Locate the cell with the specified text and output its [X, Y] center coordinate. 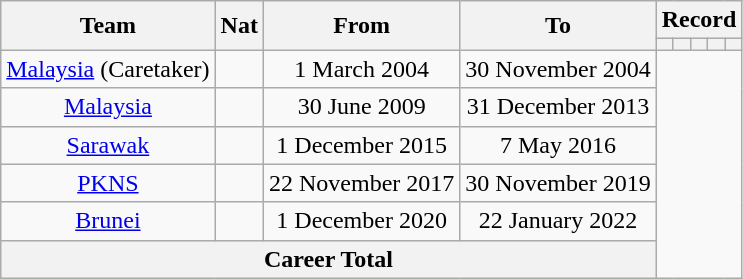
To [558, 26]
22 November 2017 [361, 183]
7 May 2016 [558, 145]
Career Total [328, 259]
30 June 2009 [361, 107]
Sarawak [108, 145]
31 December 2013 [558, 107]
Malaysia [108, 107]
22 January 2022 [558, 221]
30 November 2019 [558, 183]
PKNS [108, 183]
Malaysia (Caretaker) [108, 69]
Record [699, 20]
Nat [239, 26]
Team [108, 26]
30 November 2004 [558, 69]
1 December 2020 [361, 221]
1 December 2015 [361, 145]
From [361, 26]
Brunei [108, 221]
1 March 2004 [361, 69]
